Provide the (x, y) coordinate of the cell's center where the given text is located.  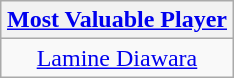
Most Valuable Player (116, 20)
Lamine Diawara (116, 58)
